Scan for the cell matching the given text and deliver its [X, Y] coordinate at center. 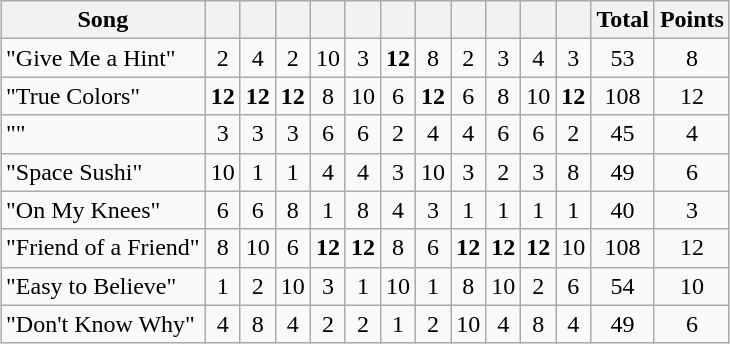
"Don't Know Why" [104, 324]
"On My Knees" [104, 210]
54 [623, 286]
"True Colors" [104, 96]
Song [104, 20]
40 [623, 210]
53 [623, 58]
45 [623, 134]
"Give Me a Hint" [104, 58]
Points [692, 20]
"" [104, 134]
"Easy to Believe" [104, 286]
"Friend of a Friend" [104, 248]
"Space Sushi" [104, 172]
Total [623, 20]
